Detect which cell encompasses the target text, then output its (X, Y) center coordinate. 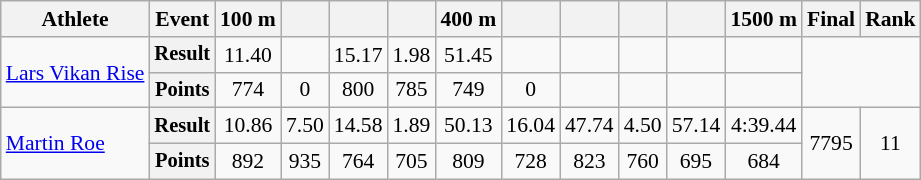
705 (412, 162)
800 (358, 90)
47.74 (590, 126)
Final (831, 19)
11 (890, 144)
7795 (831, 144)
935 (305, 162)
15.17 (358, 55)
400 m (468, 19)
1.98 (412, 55)
Athlete (76, 19)
Martin Roe (76, 144)
1500 m (764, 19)
Lars Vikan Rise (76, 72)
695 (696, 162)
7.50 (305, 126)
684 (764, 162)
809 (468, 162)
785 (412, 90)
Rank (890, 19)
10.86 (248, 126)
16.04 (530, 126)
892 (248, 162)
57.14 (696, 126)
50.13 (468, 126)
14.58 (358, 126)
764 (358, 162)
Event (182, 19)
51.45 (468, 55)
749 (468, 90)
4:39.44 (764, 126)
100 m (248, 19)
760 (643, 162)
1.89 (412, 126)
823 (590, 162)
4.50 (643, 126)
774 (248, 90)
11.40 (248, 55)
728 (530, 162)
